Provide the [x, y] coordinate of the cell's center where the given text is located.  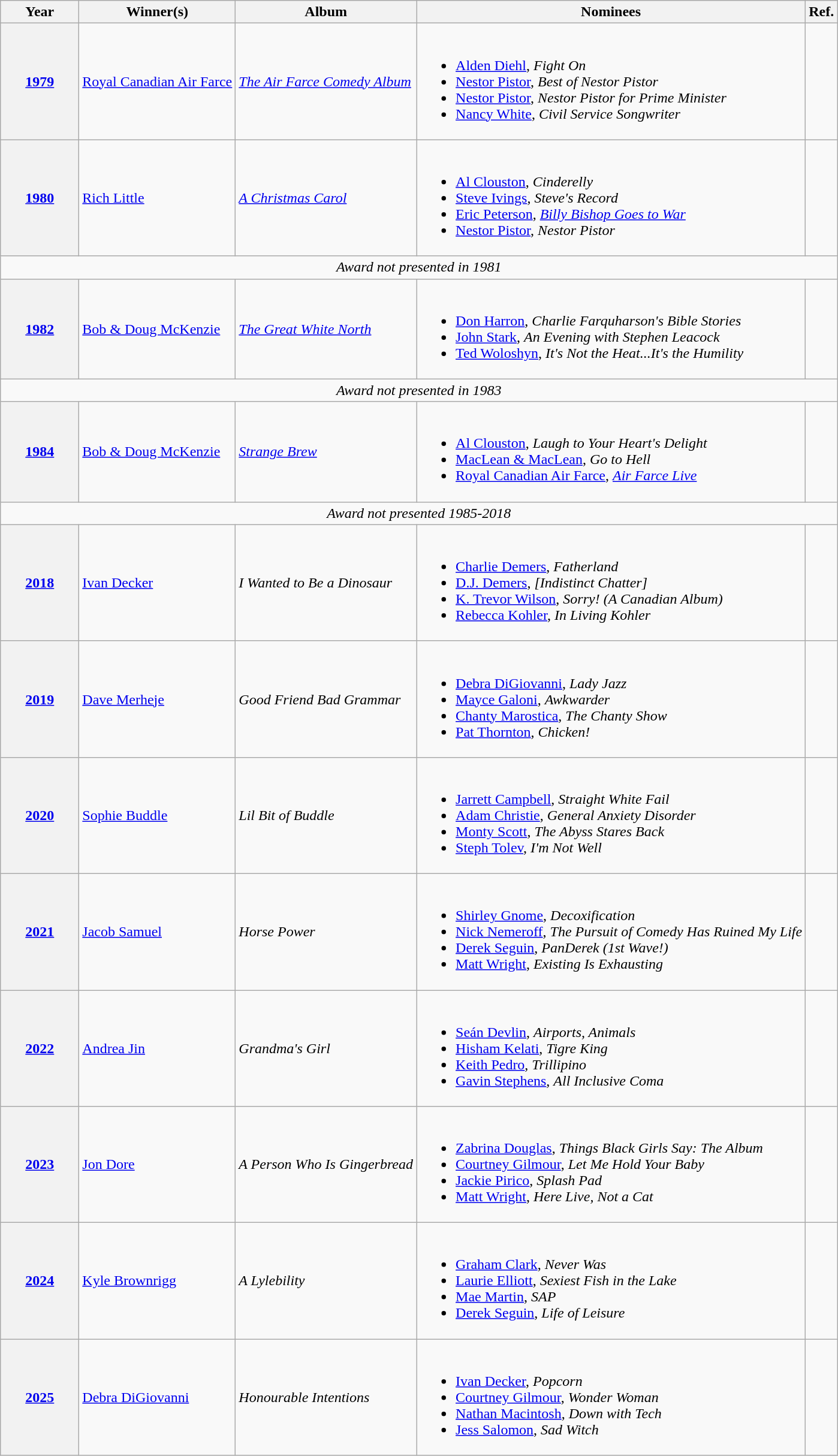
Ivan Decker [157, 583]
Al Clouston, CinderellySteve Ivings, Steve's RecordEric Peterson, Billy Bishop Goes to WarNestor Pistor, Nestor Pistor [611, 198]
2024 [40, 1281]
Kyle Brownrigg [157, 1281]
Charlie Demers, FatherlandD.J. Demers, [Indistinct Chatter]K. Trevor Wilson, Sorry! (A Canadian Album)Rebecca Kohler, In Living Kohler [611, 583]
Seán Devlin, Airports, AnimalsHisham Kelati, Tigre KingKeith Pedro, TrillipinoGavin Stephens, All Inclusive Coma [611, 1048]
Jacob Samuel [157, 932]
2025 [40, 1397]
Don Harron, Charlie Farquharson's Bible StoriesJohn Stark, An Evening with Stephen LeacockTed Woloshyn, It's Not the Heat...It's the Humility [611, 328]
Jon Dore [157, 1165]
Year [40, 12]
Winner(s) [157, 12]
The Great White North [326, 328]
Award not presented in 1983 [419, 390]
Zabrina Douglas, Things Black Girls Say: The AlbumCourtney Gilmour, Let Me Hold Your BabyJackie Pirico, Splash PadMatt Wright, Here Live, Not a Cat [611, 1165]
2019 [40, 699]
Debra DiGiovanni [157, 1397]
1982 [40, 328]
I Wanted to Be a Dinosaur [326, 583]
Strange Brew [326, 452]
2020 [40, 815]
A Lylebility [326, 1281]
2023 [40, 1165]
2018 [40, 583]
Album [326, 12]
1984 [40, 452]
A Christmas Carol [326, 198]
Rich Little [157, 198]
Dave Merheje [157, 699]
Royal Canadian Air Farce [157, 82]
Award not presented 1985-2018 [419, 513]
2021 [40, 932]
1980 [40, 198]
Grandma's Girl [326, 1048]
Lil Bit of Buddle [326, 815]
Sophie Buddle [157, 815]
Andrea Jin [157, 1048]
Jarrett Campbell, Straight White FailAdam Christie, General Anxiety DisorderMonty Scott, The Abyss Stares BackSteph Tolev, I'm Not Well [611, 815]
2022 [40, 1048]
Honourable Intentions [326, 1397]
Ref. [821, 12]
1979 [40, 82]
Al Clouston, Laugh to Your Heart's DelightMacLean & MacLean, Go to HellRoyal Canadian Air Farce, Air Farce Live [611, 452]
Nominees [611, 12]
Debra DiGiovanni, Lady JazzMayce Galoni, AwkwarderChanty Marostica, The Chanty ShowPat Thornton, Chicken! [611, 699]
Horse Power [326, 932]
A Person Who Is Gingerbread [326, 1165]
Good Friend Bad Grammar [326, 699]
Ivan Decker, PopcornCourtney Gilmour, Wonder WomanNathan Macintosh, Down with TechJess Salomon, Sad Witch [611, 1397]
Award not presented in 1981 [419, 267]
Graham Clark, Never WasLaurie Elliott, Sexiest Fish in the LakeMae Martin, SAPDerek Seguin, Life of Leisure [611, 1281]
The Air Farce Comedy Album [326, 82]
Alden Diehl, Fight OnNestor Pistor, Best of Nestor PistorNestor Pistor, Nestor Pistor for Prime MinisterNancy White, Civil Service Songwriter [611, 82]
